Extract the [X, Y] coordinate from the center of the cell holding the provided text.  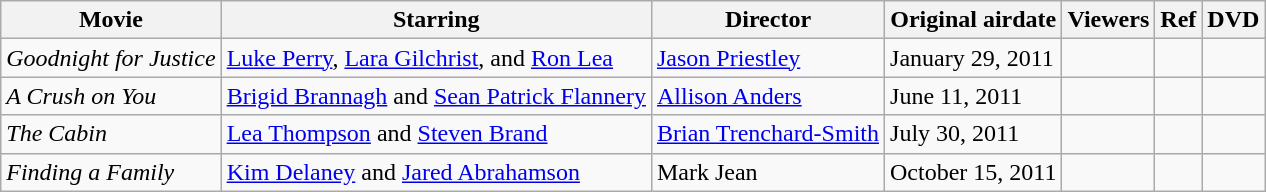
The Cabin [111, 134]
Movie [111, 20]
Finding a Family [111, 172]
Original airdate [974, 20]
Brian Trenchard-Smith [768, 134]
Kim Delaney and Jared Abrahamson [436, 172]
Mark Jean [768, 172]
Luke Perry, Lara Gilchrist, and Ron Lea [436, 58]
DVD [1234, 20]
January 29, 2011 [974, 58]
Director [768, 20]
Goodnight for Justice [111, 58]
Starring [436, 20]
Brigid Brannagh and Sean Patrick Flannery [436, 96]
Jason Priestley [768, 58]
July 30, 2011 [974, 134]
A Crush on You [111, 96]
Allison Anders [768, 96]
Lea Thompson and Steven Brand [436, 134]
Ref [1178, 20]
June 11, 2011 [974, 96]
Viewers [1108, 20]
October 15, 2011 [974, 172]
